Provide the (X, Y) coordinate of the cell's center where the given text is located.  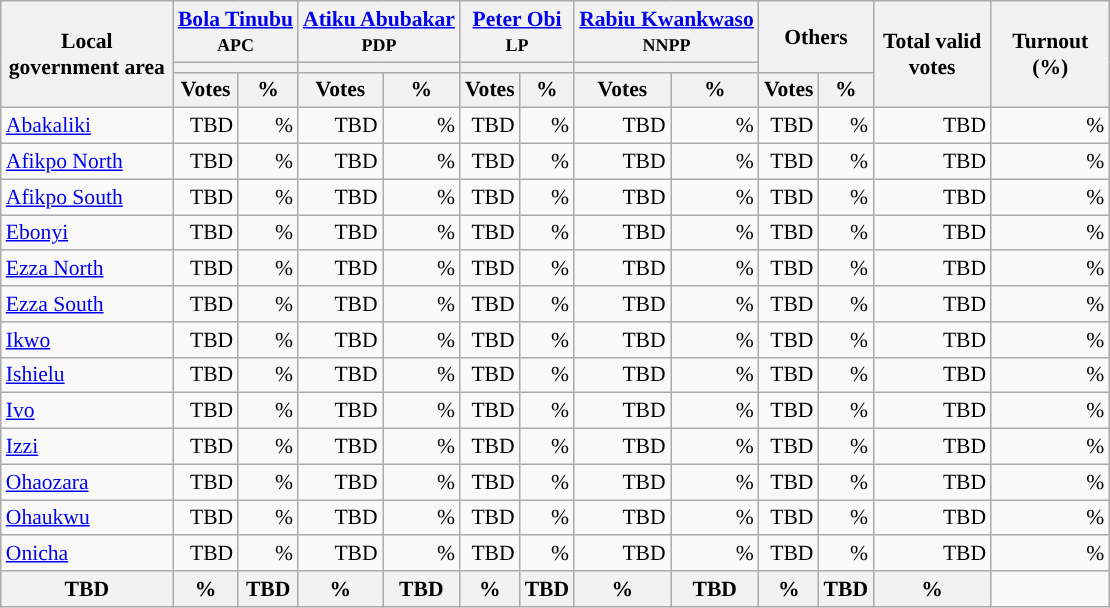
Atiku AbubakarPDP (379, 32)
Ivo (87, 411)
Ohaukwu (87, 518)
Bola TinubuAPC (236, 32)
Peter ObiLP (517, 32)
Izzi (87, 447)
Others (816, 36)
Ishielu (87, 375)
Afikpo North (87, 162)
Ikwo (87, 340)
Onicha (87, 554)
Ohaozara (87, 482)
Rabiu KwankwasoNNPP (666, 32)
Ebonyi (87, 233)
Ezza North (87, 269)
Ezza South (87, 304)
Abakaliki (87, 126)
Turnout (%) (1050, 54)
Afikpo South (87, 197)
Local government area (87, 54)
Total valid votes (932, 54)
